Output the (X, Y) coordinate of the center of the cell containing the given text.  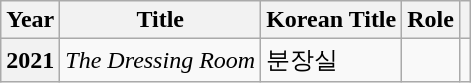
Year (30, 20)
2021 (30, 60)
Title (160, 20)
분장실 (332, 60)
Role (431, 20)
Korean Title (332, 20)
The Dressing Room (160, 60)
